Scan for the cell matching the given text and deliver its (x, y) coordinate at center. 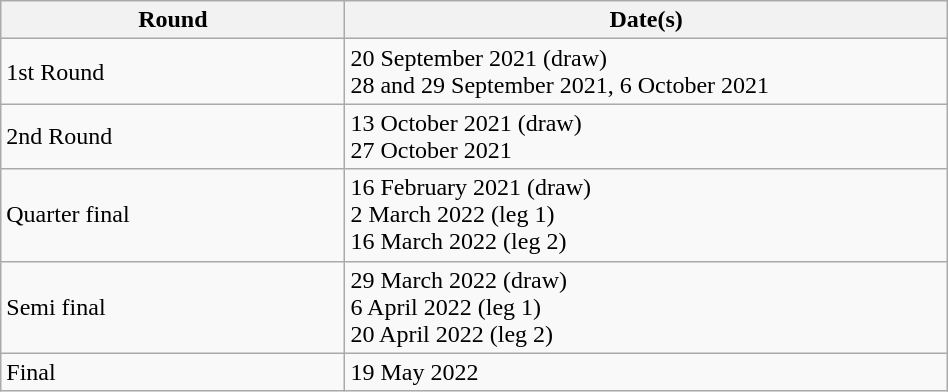
Semi final (173, 307)
Round (173, 20)
1st Round (173, 72)
16 February 2021 (draw) 2 March 2022 (leg 1) 16 March 2022 (leg 2) (646, 215)
19 May 2022 (646, 372)
29 March 2022 (draw) 6 April 2022 (leg 1) 20 April 2022 (leg 2) (646, 307)
Final (173, 372)
13 October 2021 (draw) 27 October 2021 (646, 136)
2nd Round (173, 136)
Date(s) (646, 20)
Quarter final (173, 215)
20 September 2021 (draw) 28 and 29 September 2021, 6 October 2021 (646, 72)
